Find where the given text appears and provide that cell's center as (X, Y) coordinate. 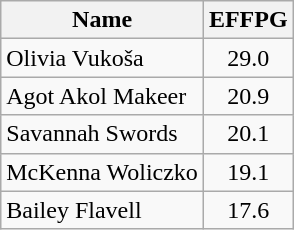
17.6 (248, 210)
Bailey Flavell (102, 210)
Olivia Vukoša (102, 58)
EFFPG (248, 20)
McKenna Woliczko (102, 172)
Name (102, 20)
Savannah Swords (102, 134)
19.1 (248, 172)
29.0 (248, 58)
20.1 (248, 134)
Agot Akol Makeer (102, 96)
20.9 (248, 96)
